Return [X, Y] of the center of cell containing provided text 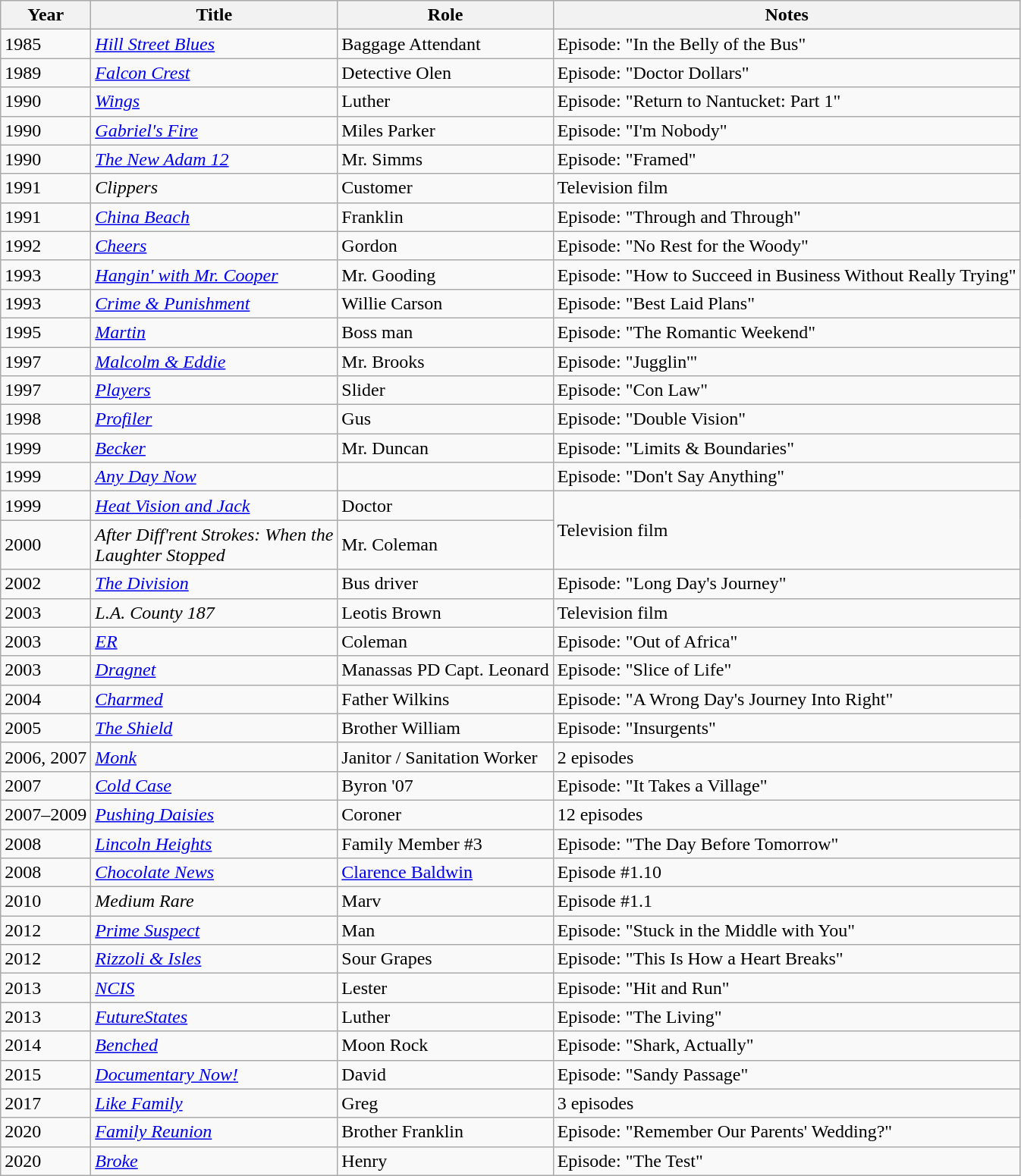
2017 [46, 1103]
Byron '07 [445, 786]
Gabriel's Fire [214, 130]
Manassas PD Capt. Leonard [445, 670]
Episode: "This Is How a Heart Breaks" [787, 959]
Gus [445, 419]
Martin [214, 332]
2014 [46, 1046]
China Beach [214, 217]
2007 [46, 786]
Episode: "Limits & Boundaries" [787, 448]
Episode: "Slice of Life" [787, 670]
Wings [214, 102]
Cold Case [214, 786]
Episode: "A Wrong Day's Journey Into Right" [787, 699]
2007–2009 [46, 814]
Episode: "Stuck in the Middle with You" [787, 930]
Episode: "How to Succeed in Business Without Really Trying" [787, 274]
Mr. Simms [445, 159]
Moon Rock [445, 1046]
2010 [46, 902]
Episode: "Con Law" [787, 390]
Coleman [445, 641]
Marv [445, 902]
3 episodes [787, 1103]
Like Family [214, 1103]
Bus driver [445, 584]
1985 [46, 44]
Episode: "Insurgents" [787, 728]
Episode: "The Day Before Tomorrow" [787, 844]
Profiler [214, 419]
Coroner [445, 814]
2004 [46, 699]
2 episodes [787, 757]
Episode: "Shark, Actually" [787, 1046]
Family Member #3 [445, 844]
The Shield [214, 728]
Any Day Now [214, 477]
Episode: "Remember Our Parents' Wedding?" [787, 1132]
Malcolm & Eddie [214, 362]
The New Adam 12 [214, 159]
Prime Suspect [214, 930]
Episode: "Framed" [787, 159]
Episode: "Double Vision" [787, 419]
Monk [214, 757]
NCIS [214, 988]
Lester [445, 988]
Mr. Coleman [445, 544]
Hill Street Blues [214, 44]
Becker [214, 448]
Mr. Duncan [445, 448]
Episode: "I'm Nobody" [787, 130]
Lincoln Heights [214, 844]
Players [214, 390]
The Division [214, 584]
Chocolate News [214, 873]
After Diff'rent Strokes: When theLaughter Stopped [214, 544]
Episode: "The Test" [787, 1161]
Medium Rare [214, 902]
Slider [445, 390]
1995 [46, 332]
Charmed [214, 699]
Father Wilkins [445, 699]
Episode: "It Takes a Village" [787, 786]
Franklin [445, 217]
Episode: "Return to Nantucket: Part 1" [787, 102]
Doctor [445, 506]
Episode: "Jugglin'" [787, 362]
Episode: "Long Day's Journey" [787, 584]
Crime & Punishment [214, 303]
Dragnet [214, 670]
Baggage Attendant [445, 44]
Episode: "Doctor Dollars" [787, 73]
12 episodes [787, 814]
Boss man [445, 332]
2005 [46, 728]
FutureStates [214, 1017]
Episode: "Through and Through" [787, 217]
2015 [46, 1074]
L.A. County 187 [214, 613]
2002 [46, 584]
Episode #1.1 [787, 902]
Episode: "Sandy Passage" [787, 1074]
Broke [214, 1161]
Notes [787, 15]
Family Reunion [214, 1132]
Benched [214, 1046]
Janitor / Sanitation Worker [445, 757]
Brother Franklin [445, 1132]
David [445, 1074]
Hangin' with Mr. Cooper [214, 274]
Episode: "Hit and Run" [787, 988]
Role [445, 15]
Year [46, 15]
Detective Olen [445, 73]
Clippers [214, 188]
Mr. Brooks [445, 362]
1989 [46, 73]
ER [214, 641]
Episode: "Best Laid Plans" [787, 303]
Customer [445, 188]
Man [445, 930]
Mr. Gooding [445, 274]
Willie Carson [445, 303]
Leotis Brown [445, 613]
1998 [46, 419]
Episode: "The Living" [787, 1017]
Episode #1.10 [787, 873]
Miles Parker [445, 130]
Episode: "In the Belly of the Bus" [787, 44]
1992 [46, 246]
Henry [445, 1161]
2006, 2007 [46, 757]
Greg [445, 1103]
Clarence Baldwin [445, 873]
Title [214, 15]
Episode: "Out of Africa" [787, 641]
Rizzoli & Isles [214, 959]
Falcon Crest [214, 73]
Heat Vision and Jack [214, 506]
Gordon [445, 246]
Sour Grapes [445, 959]
Brother William [445, 728]
2000 [46, 544]
Episode: "The Romantic Weekend" [787, 332]
Pushing Daisies [214, 814]
Episode: "No Rest for the Woody" [787, 246]
Documentary Now! [214, 1074]
Episode: "Don't Say Anything" [787, 477]
Cheers [214, 246]
